Return (X, Y) of the center of cell containing provided text 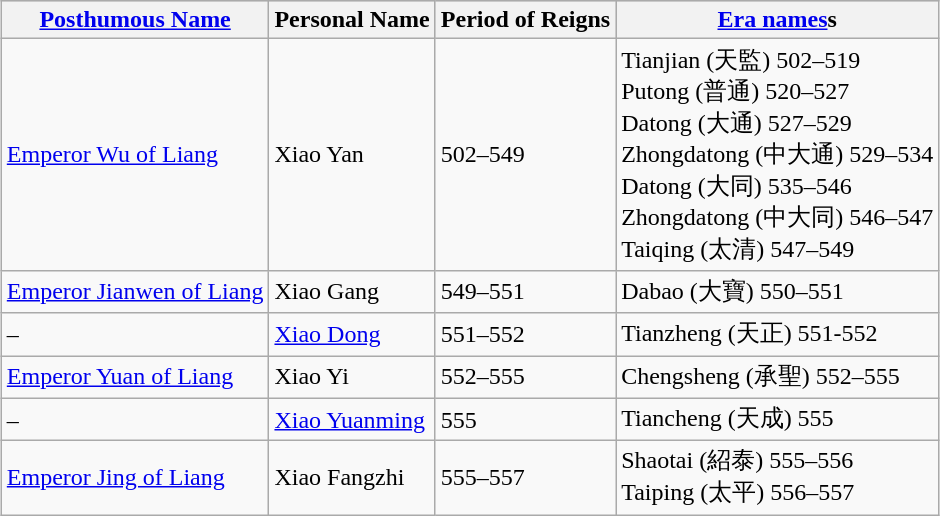
Tianjian (天監) 502–519Putong (普通) 520–527Datong (大通) 527–529Zhongdatong (中大通) 529–534Datong (大同) 535–546Zhongdatong (中大同) 546–547Taiqing (太清) 547–549 (778, 155)
Tianzheng (天正) 551-552 (778, 334)
Posthumous Name (135, 20)
Emperor Wu of Liang (135, 155)
Xiao Yan (352, 155)
Chengsheng (承聖) 552–555 (778, 378)
Xiao Dong (352, 334)
Xiao Yuanming (352, 420)
Personal Name (352, 20)
552–555 (525, 378)
Xiao Fangzhi (352, 478)
Tiancheng (天成) 555 (778, 420)
Shaotai (紹泰) 555–556Taiping (太平) 556–557 (778, 478)
Period of Reigns (525, 20)
Dabao (大寶) 550–551 (778, 292)
502–549 (525, 155)
551–552 (525, 334)
555 (525, 420)
549–551 (525, 292)
Era namess (778, 20)
Emperor Yuan of Liang (135, 378)
555–557 (525, 478)
Emperor Jianwen of Liang (135, 292)
Xiao Gang (352, 292)
Emperor Jing of Liang (135, 478)
Xiao Yi (352, 378)
